Search for the cell housing the specified text and yield its (X, Y) center coordinate. 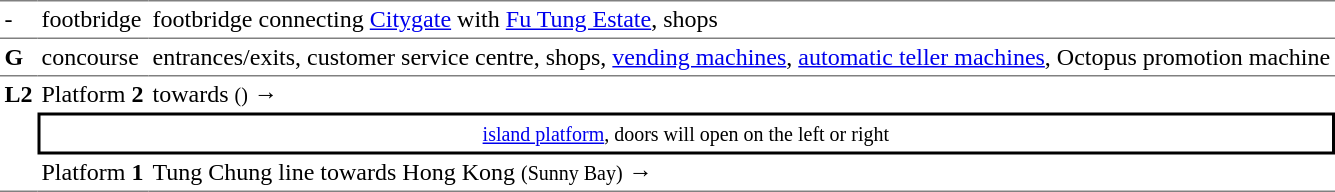
towards () → (742, 94)
footbridge (92, 20)
Tung Chung line towards Hong Kong (Sunny Bay) → (742, 173)
Platform 2 (92, 94)
- (18, 20)
Platform 1 (92, 173)
footbridge connecting Citygate with Fu Tung Estate, shops (742, 20)
concourse (92, 58)
L2 (18, 134)
island platform, doors will open on the left or right (686, 133)
entrances/exits, customer service centre, shops, vending machines, automatic teller machines, Octopus promotion machine (742, 58)
G (18, 58)
